Identify which cell holds the provided text, then report its (x, y) central coordinate. 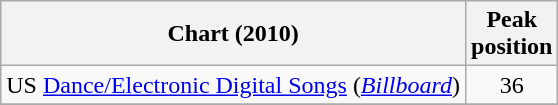
US Dance/Electronic Digital Songs (Billboard) (234, 85)
Chart (2010) (234, 34)
36 (512, 85)
Peakposition (512, 34)
